Detect which cell encompasses the target text, then output its (x, y) center coordinate. 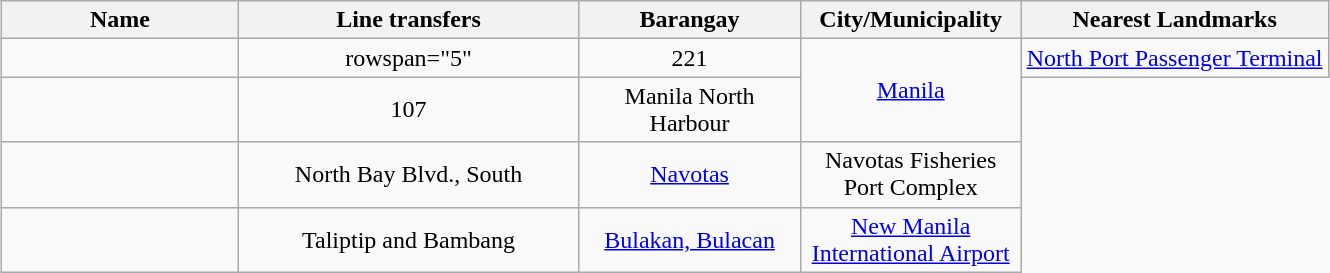
Line transfers (408, 20)
Barangay (690, 20)
Manila North Harbour (690, 110)
New Manila International Airport (910, 240)
rowspan="5" (408, 58)
North Bay Blvd., South (408, 174)
107 (408, 110)
Taliptip and Bambang (408, 240)
City/Municipality (910, 20)
Name (120, 20)
221 (690, 58)
North Port Passenger Terminal (1174, 58)
Manila (910, 90)
Navotas Fisheries Port Complex (910, 174)
Bulakan, Bulacan (690, 240)
Nearest Landmarks (1174, 20)
Navotas (690, 174)
